Pinpoint the cell where the given text exists, returning its (X, Y) midpoint coordinate. 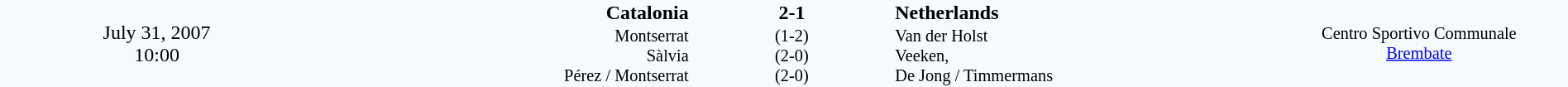
Catalonia (501, 12)
(1-2)(2-0)(2-0) (791, 56)
MontserratSàlviaPérez / Montserrat (501, 56)
Van der HolstVeeken,De Jong / Timmermans (1082, 56)
Netherlands (1082, 12)
2-1 (791, 12)
July 31, 200710:00 (157, 43)
Centro Sportivo CommunaleBrembate (1419, 43)
